From the cell containing the given text, extract its center point as [x, y] coordinate. 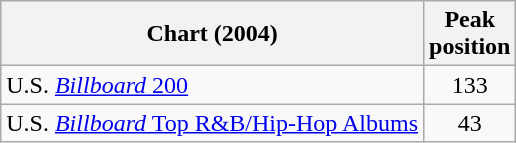
Chart (2004) [212, 34]
U.S. Billboard Top R&B/Hip-Hop Albums [212, 123]
133 [470, 85]
U.S. Billboard 200 [212, 85]
43 [470, 123]
Peak position [470, 34]
